Search for the cell housing the specified text and yield its (x, y) center coordinate. 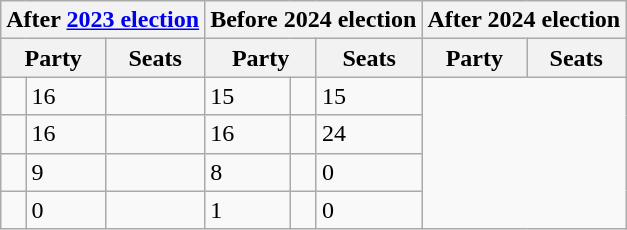
After 2023 election (103, 20)
8 (248, 172)
After 2024 election (524, 20)
Before 2024 election (314, 20)
9 (66, 172)
24 (368, 134)
1 (248, 210)
